Extract the (x, y) coordinate from the center of the cell holding the provided text.  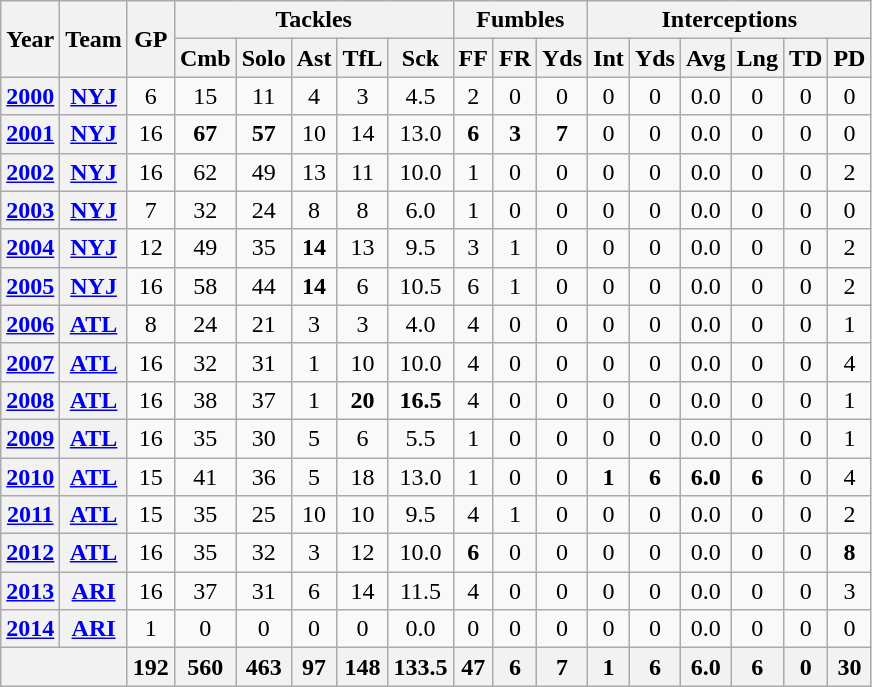
Avg (706, 58)
16.5 (420, 400)
2011 (30, 515)
10.5 (420, 286)
Sck (420, 58)
2007 (30, 362)
Lng (757, 58)
36 (264, 477)
2009 (30, 438)
PD (850, 58)
62 (205, 172)
2012 (30, 553)
2014 (30, 629)
Solo (264, 58)
97 (314, 667)
25 (264, 515)
4.0 (420, 324)
192 (150, 667)
44 (264, 286)
21 (264, 324)
Interceptions (730, 20)
2010 (30, 477)
2001 (30, 134)
GP (150, 39)
Cmb (205, 58)
Year (30, 39)
133.5 (420, 667)
5.5 (420, 438)
38 (205, 400)
148 (362, 667)
58 (205, 286)
2004 (30, 248)
FR (514, 58)
FF (473, 58)
2005 (30, 286)
18 (362, 477)
2002 (30, 172)
Tackles (314, 20)
Ast (314, 58)
20 (362, 400)
2000 (30, 96)
560 (205, 667)
TD (805, 58)
2013 (30, 591)
TfL (362, 58)
Team (94, 39)
57 (264, 134)
4.5 (420, 96)
2006 (30, 324)
67 (205, 134)
11.5 (420, 591)
2008 (30, 400)
Int (609, 58)
Fumbles (520, 20)
47 (473, 667)
463 (264, 667)
41 (205, 477)
2003 (30, 210)
